For the text-containing cell, return its midpoint in (X, Y) coordinate format. 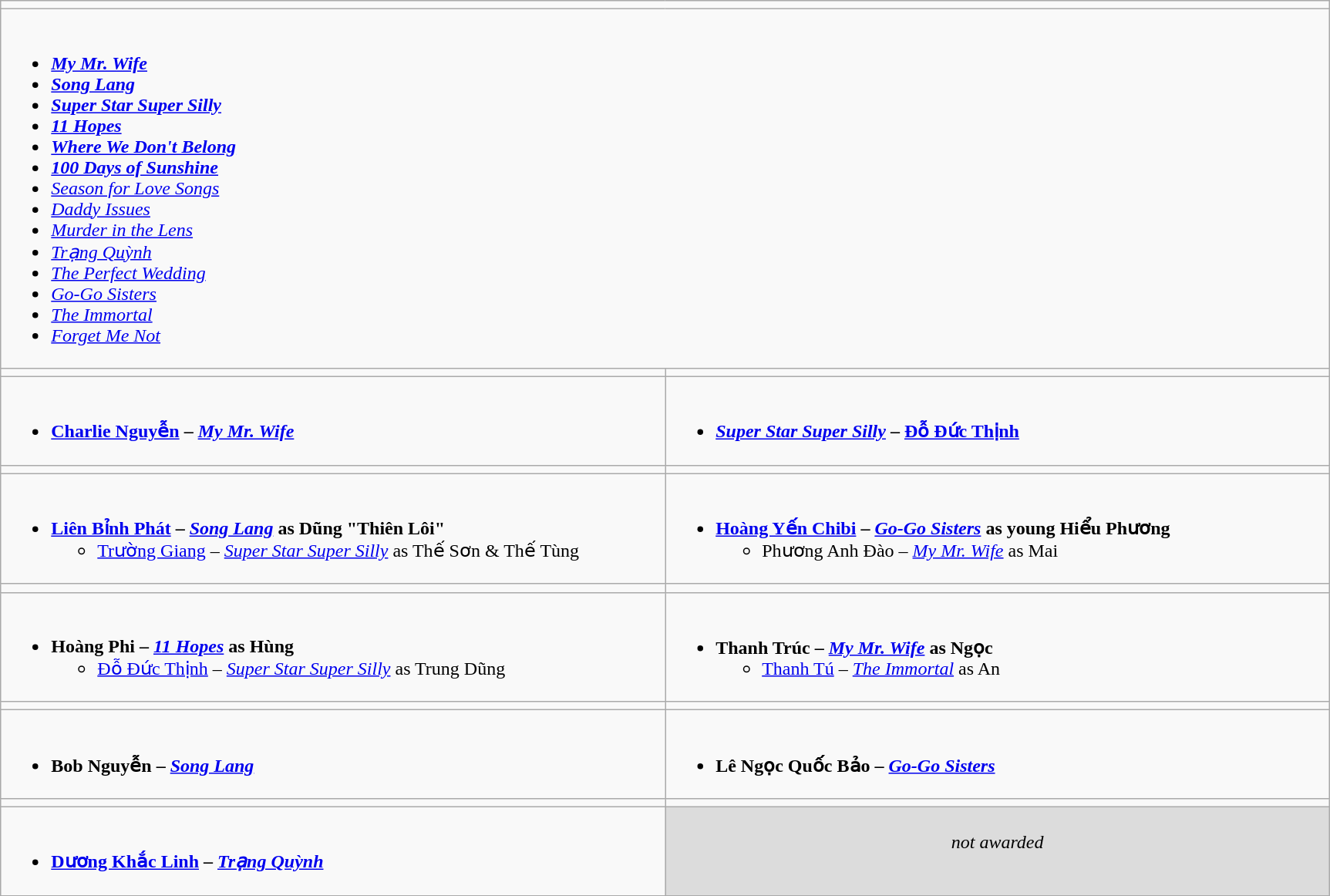
Hoàng Phi – 11 Hopes as Hùng Đỗ Đức Thịnh – Super Star Super Silly as Trung Dũng (333, 647)
not awarded (998, 851)
Dương Khắc Linh – Trạng Quỳnh (333, 851)
Lê Ngọc Quốc Bảo – Go-Go Sisters (998, 754)
Bob Nguyễn – Song Lang (333, 754)
Hoàng Yến Chibi – Go-Go Sisters as young Hiểu Phương Phương Anh Đào – My Mr. Wife as Mai (998, 529)
Charlie Nguyễn – My Mr. Wife (333, 421)
Thanh Trúc – My Mr. Wife as Ngọc Thanh Tú – The Immortal as An (998, 647)
Liên Bỉnh Phát – Song Lang as Dũng "Thiên Lôi" Trường Giang – Super Star Super Silly as Thế Sơn & Thế Tùng (333, 529)
Super Star Super Silly – Đỗ Đức Thịnh (998, 421)
